Locate the cell with the specified text and output its (X, Y) center coordinate. 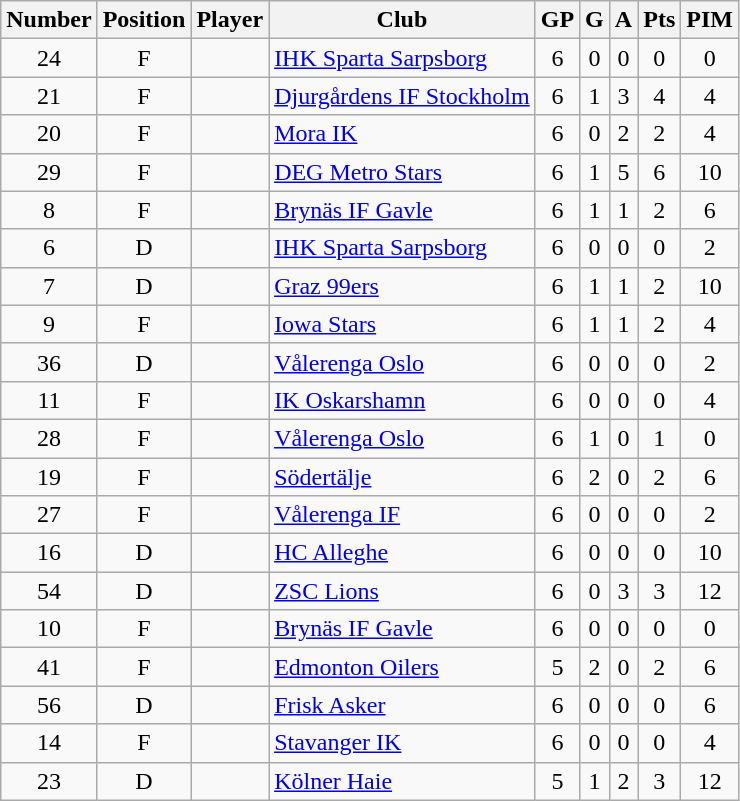
Club (402, 20)
DEG Metro Stars (402, 172)
54 (49, 591)
Kölner Haie (402, 781)
HC Alleghe (402, 553)
G (595, 20)
20 (49, 134)
Iowa Stars (402, 324)
Vålerenga IF (402, 515)
Number (49, 20)
PIM (710, 20)
8 (49, 210)
Frisk Asker (402, 705)
16 (49, 553)
Stavanger IK (402, 743)
36 (49, 362)
23 (49, 781)
24 (49, 58)
27 (49, 515)
A (623, 20)
9 (49, 324)
Södertälje (402, 477)
41 (49, 667)
21 (49, 96)
Edmonton Oilers (402, 667)
Mora IK (402, 134)
56 (49, 705)
Djurgårdens IF Stockholm (402, 96)
Position (144, 20)
Player (230, 20)
IK Oskarshamn (402, 400)
29 (49, 172)
19 (49, 477)
Graz 99ers (402, 286)
Pts (660, 20)
GP (557, 20)
14 (49, 743)
28 (49, 438)
7 (49, 286)
11 (49, 400)
ZSC Lions (402, 591)
